Scan for the cell matching the given text and deliver its [X, Y] coordinate at center. 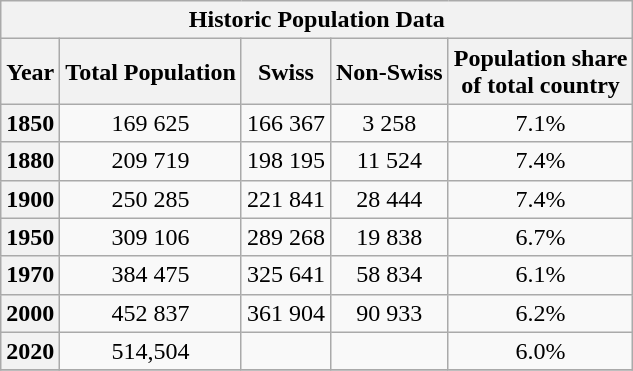
6.2% [540, 313]
58 834 [389, 275]
3 258 [389, 123]
90 933 [389, 313]
Swiss [286, 72]
2000 [30, 313]
325 641 [286, 275]
221 841 [286, 199]
384 475 [151, 275]
166 367 [286, 123]
1900 [30, 199]
6.0% [540, 351]
Year [30, 72]
28 444 [389, 199]
11 524 [389, 161]
1950 [30, 237]
361 904 [286, 313]
Historic Population Data [317, 20]
169 625 [151, 123]
289 268 [286, 237]
2020 [30, 351]
19 838 [389, 237]
Population share of total country [540, 72]
Non-Swiss [389, 72]
7.1% [540, 123]
6.1% [540, 275]
209 719 [151, 161]
6.7% [540, 237]
514,504 [151, 351]
1880 [30, 161]
452 837 [151, 313]
250 285 [151, 199]
1970 [30, 275]
1850 [30, 123]
198 195 [286, 161]
309 106 [151, 237]
Total Population [151, 72]
